Determine the (x, y) coordinate at the center of the cell enclosing the given text.  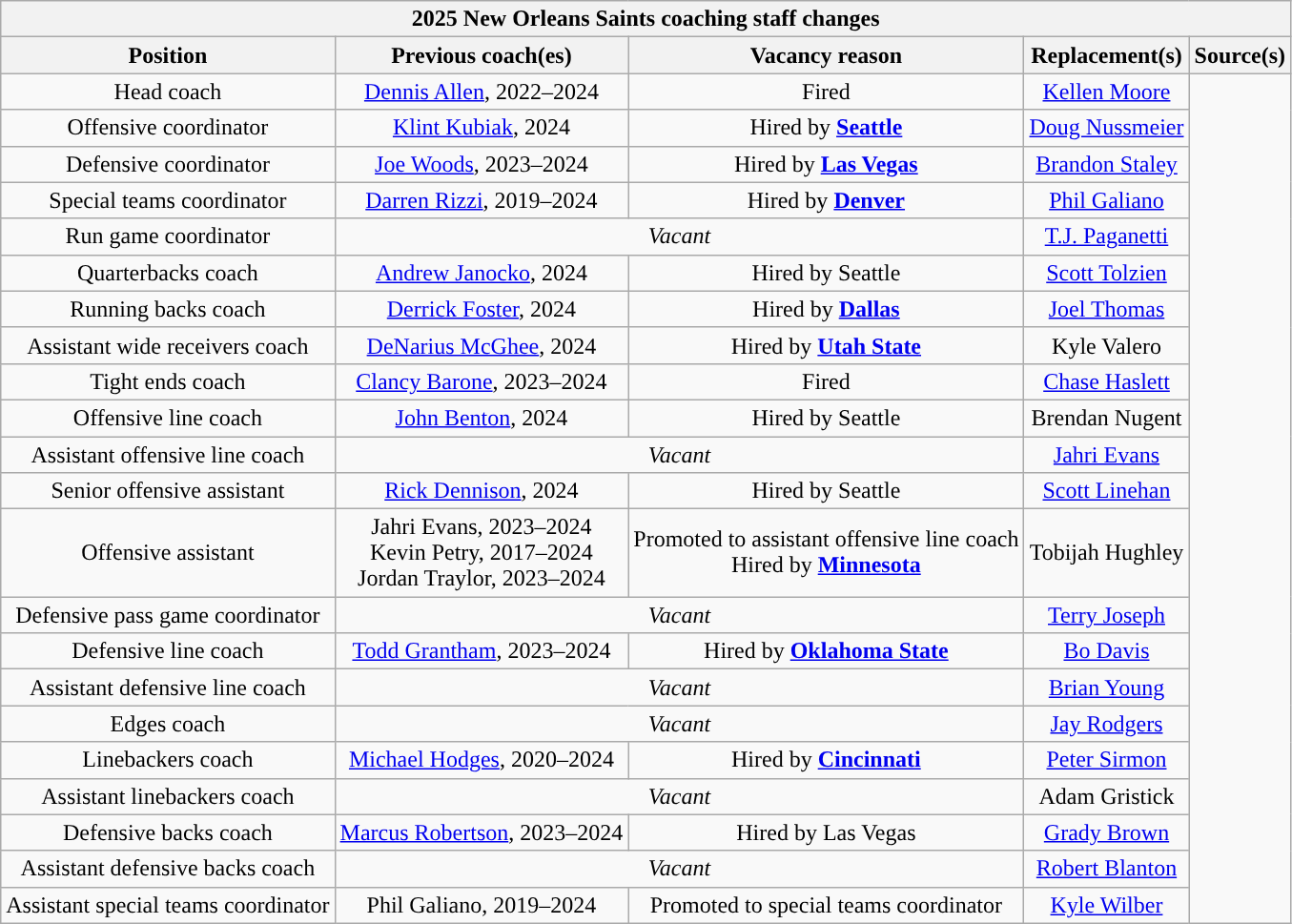
Terry Joseph (1106, 615)
Linebackers coach (168, 760)
Offensive coordinator (168, 128)
Grady Brown (1106, 832)
Defensive backs coach (168, 832)
Derrick Foster, 2024 (482, 309)
Hired by Oklahoma State (826, 651)
Tobijah Hughley (1106, 553)
Todd Grantham, 2023–2024 (482, 651)
Joe Woods, 2023–2024 (482, 164)
Senior offensive assistant (168, 491)
Hired by Utah State (826, 345)
Defensive coordinator (168, 164)
Andrew Janocko, 2024 (482, 273)
Assistant wide receivers coach (168, 345)
Scott Linehan (1106, 491)
Hired by Cincinnati (826, 760)
Brian Young (1106, 688)
Running backs coach (168, 309)
Defensive line coach (168, 651)
Brandon Staley (1106, 164)
Run game coordinator (168, 236)
Hired by Denver (826, 200)
Head coach (168, 92)
Vacancy reason (826, 55)
Defensive pass game coordinator (168, 615)
Assistant defensive backs coach (168, 869)
Jay Rodgers (1106, 724)
Peter Sirmon (1106, 760)
Offensive assistant (168, 553)
Scott Tolzien (1106, 273)
Jahri Evans, 2023–2024Kevin Petry, 2017–2024Jordan Traylor, 2023–2024 (482, 553)
Hired by Dallas (826, 309)
Source(s) (1240, 55)
Kellen Moore (1106, 92)
Marcus Robertson, 2023–2024 (482, 832)
Promoted to special teams coordinator (826, 905)
Clancy Barone, 2023–2024 (482, 381)
Promoted to assistant offensive line coachHired by Minnesota (826, 553)
Assistant offensive line coach (168, 455)
Quarterbacks coach (168, 273)
Kyle Valero (1106, 345)
Offensive line coach (168, 418)
Doug Nussmeier (1106, 128)
Assistant special teams coordinator (168, 905)
Edges coach (168, 724)
Brendan Nugent (1106, 418)
Kyle Wilber (1106, 905)
Special teams coordinator (168, 200)
Previous coach(es) (482, 55)
T.J. Paganetti (1106, 236)
Phil Galiano (1106, 200)
Dennis Allen, 2022–2024 (482, 92)
Robert Blanton (1106, 869)
Chase Haslett (1106, 381)
Assistant defensive line coach (168, 688)
Tight ends coach (168, 381)
Phil Galiano, 2019–2024 (482, 905)
Michael Hodges, 2020–2024 (482, 760)
John Benton, 2024 (482, 418)
Klint Kubiak, 2024 (482, 128)
Joel Thomas (1106, 309)
Adam Gristick (1106, 796)
Rick Dennison, 2024 (482, 491)
DeNarius McGhee, 2024 (482, 345)
2025 New Orleans Saints coaching staff changes (646, 19)
Assistant linebackers coach (168, 796)
Darren Rizzi, 2019–2024 (482, 200)
Replacement(s) (1106, 55)
Bo Davis (1106, 651)
Position (168, 55)
Jahri Evans (1106, 455)
